Scan for the cell matching the given text and deliver its (x, y) coordinate at center. 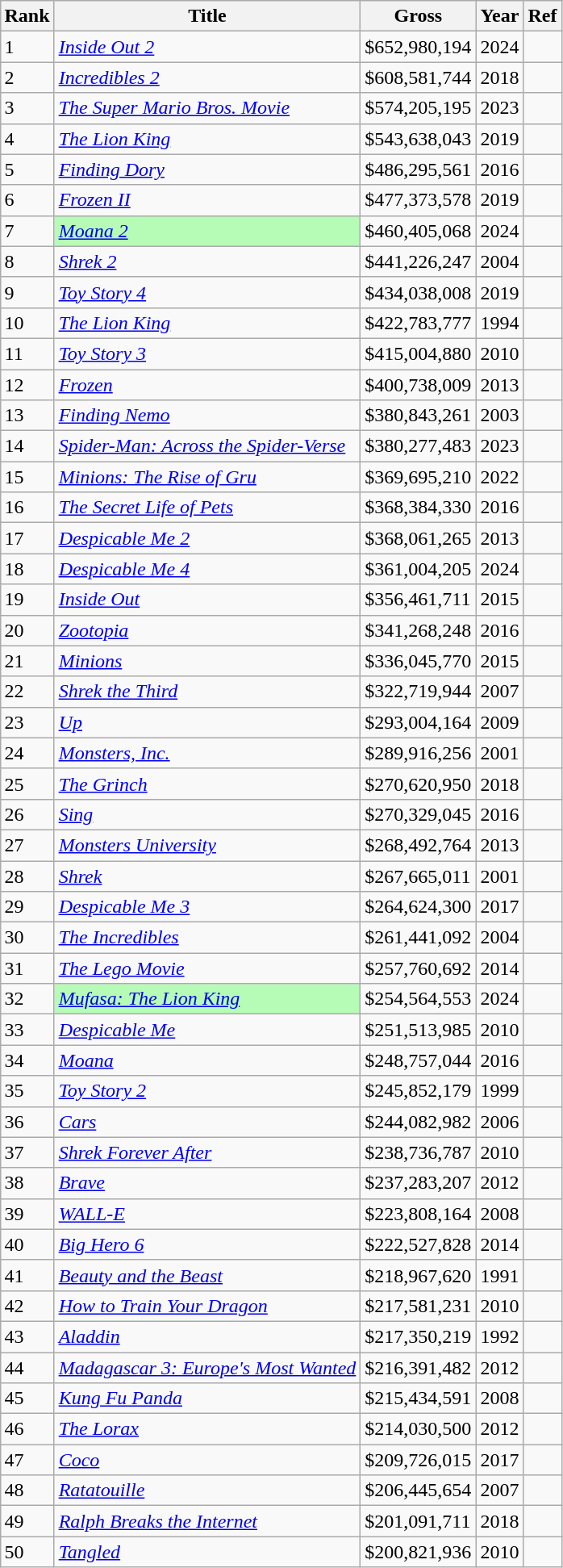
22 (27, 692)
$574,205,195 (418, 108)
$257,760,692 (418, 968)
2 (27, 77)
Ratatouille (207, 1491)
Ralph Breaks the Internet (207, 1521)
46 (27, 1429)
Title (207, 16)
Coco (207, 1460)
$244,082,982 (418, 1122)
32 (27, 999)
Despicable Me 4 (207, 569)
$400,738,009 (418, 385)
Tangled (207, 1552)
$214,030,500 (418, 1429)
$652,980,194 (418, 47)
10 (27, 323)
28 (27, 876)
Beauty and the Beast (207, 1275)
Shrek the Third (207, 692)
Monsters University (207, 845)
1 (27, 47)
$223,808,164 (418, 1214)
1999 (500, 1091)
Inside Out (207, 600)
40 (27, 1244)
14 (27, 446)
$264,624,300 (418, 907)
Big Hero 6 (207, 1244)
$289,916,256 (418, 753)
2009 (500, 722)
7 (27, 231)
42 (27, 1306)
26 (27, 814)
25 (27, 784)
Toy Story 4 (207, 292)
$238,736,787 (418, 1152)
Minions (207, 661)
$460,405,068 (418, 231)
$293,004,164 (418, 722)
Zootopia (207, 630)
18 (27, 569)
45 (27, 1399)
Incredibles 2 (207, 77)
24 (27, 753)
Spider-Man: Across the Spider-Verse (207, 446)
17 (27, 538)
6 (27, 200)
Monsters, Inc. (207, 753)
23 (27, 722)
Moana (207, 1060)
16 (27, 508)
21 (27, 661)
$267,665,011 (418, 876)
$422,783,777 (418, 323)
Finding Dory (207, 169)
$222,527,828 (418, 1244)
Gross (418, 16)
$361,004,205 (418, 569)
$261,441,092 (418, 938)
Sing (207, 814)
$477,373,578 (418, 200)
$218,967,620 (418, 1275)
$206,445,654 (418, 1491)
Despicable Me 2 (207, 538)
41 (27, 1275)
29 (27, 907)
The Incredibles (207, 938)
Brave (207, 1183)
1991 (500, 1275)
Frozen (207, 385)
$217,581,231 (418, 1306)
43 (27, 1336)
$341,268,248 (418, 630)
$322,719,944 (418, 692)
Year (500, 16)
$380,277,483 (418, 446)
11 (27, 353)
$380,843,261 (418, 416)
39 (27, 1214)
The Grinch (207, 784)
2003 (500, 416)
50 (27, 1552)
35 (27, 1091)
Kung Fu Panda (207, 1399)
44 (27, 1368)
1994 (500, 323)
36 (27, 1122)
49 (27, 1521)
$368,384,330 (418, 508)
The Super Mario Bros. Movie (207, 108)
Ref (542, 16)
1992 (500, 1336)
$248,757,044 (418, 1060)
31 (27, 968)
5 (27, 169)
$434,038,008 (418, 292)
2006 (500, 1122)
27 (27, 845)
$209,726,015 (418, 1460)
4 (27, 139)
$368,061,265 (418, 538)
33 (27, 1030)
$369,695,210 (418, 477)
The Lego Movie (207, 968)
Toy Story 3 (207, 353)
$543,638,043 (418, 139)
48 (27, 1491)
2022 (500, 477)
30 (27, 938)
$270,329,045 (418, 814)
Rank (27, 16)
Up (207, 722)
19 (27, 600)
3 (27, 108)
$486,295,561 (418, 169)
Toy Story 2 (207, 1091)
Shrek Forever After (207, 1152)
$216,391,482 (418, 1368)
$217,350,219 (418, 1336)
37 (27, 1152)
34 (27, 1060)
Shrek 2 (207, 261)
Cars (207, 1122)
The Lorax (207, 1429)
20 (27, 630)
$268,492,764 (418, 845)
12 (27, 385)
$245,852,179 (418, 1091)
$356,461,711 (418, 600)
$254,564,553 (418, 999)
Aladdin (207, 1336)
$608,581,744 (418, 77)
$415,004,880 (418, 353)
WALL-E (207, 1214)
9 (27, 292)
Minions: The Rise of Gru (207, 477)
15 (27, 477)
$270,620,950 (418, 784)
Frozen II (207, 200)
$336,045,770 (418, 661)
8 (27, 261)
$200,821,936 (418, 1552)
Moana 2 (207, 231)
$215,434,591 (418, 1399)
Madagascar 3: Europe's Most Wanted (207, 1368)
The Secret Life of Pets (207, 508)
Finding Nemo (207, 416)
47 (27, 1460)
Despicable Me (207, 1030)
How to Train Your Dragon (207, 1306)
$251,513,985 (418, 1030)
38 (27, 1183)
$237,283,207 (418, 1183)
Inside Out 2 (207, 47)
$201,091,711 (418, 1521)
13 (27, 416)
Shrek (207, 876)
$441,226,247 (418, 261)
Mufasa: The Lion King (207, 999)
Despicable Me 3 (207, 907)
